Locate the cell with the specified text and output its (X, Y) center coordinate. 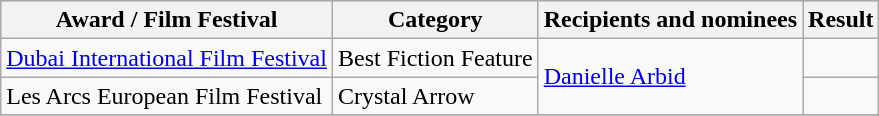
Crystal Arrow (435, 96)
Les Arcs European Film Festival (167, 96)
Danielle Arbid (670, 77)
Category (435, 20)
Best Fiction Feature (435, 58)
Award / Film Festival (167, 20)
Result (841, 20)
Dubai International Film Festival (167, 58)
Recipients and nominees (670, 20)
